Provide the [X, Y] coordinate of the cell's center where the given text is located.  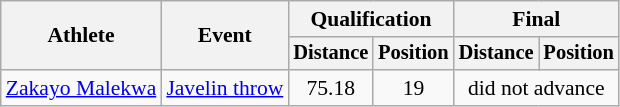
did not advance [536, 88]
Javelin throw [224, 88]
19 [413, 88]
Athlete [82, 36]
Event [224, 36]
75.18 [330, 88]
Zakayo Malekwa [82, 88]
Qualification [370, 19]
Final [536, 19]
